Search for the cell housing the specified text and yield its [x, y] center coordinate. 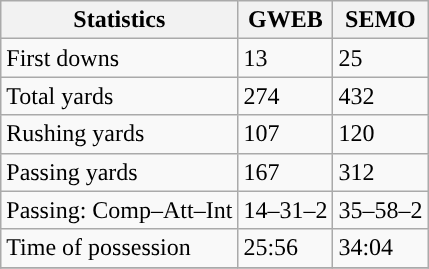
Passing: Comp–Att–Int [120, 210]
25:56 [286, 248]
Time of possession [120, 248]
Statistics [120, 20]
GWEB [286, 20]
107 [286, 134]
432 [380, 96]
167 [286, 172]
34:04 [380, 248]
312 [380, 172]
First downs [120, 58]
274 [286, 96]
35–58–2 [380, 210]
25 [380, 58]
Passing yards [120, 172]
120 [380, 134]
Rushing yards [120, 134]
SEMO [380, 20]
Total yards [120, 96]
14–31–2 [286, 210]
13 [286, 58]
